Return [x, y] of the center of cell containing provided text 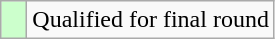
Qualified for final round [151, 20]
